Locate the cell with the specified text and output its (X, Y) center coordinate. 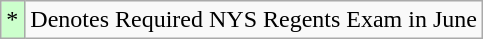
* (13, 20)
Denotes Required NYS Regents Exam in June (254, 20)
